Output the [x, y] coordinate of the center of the cell containing the given text.  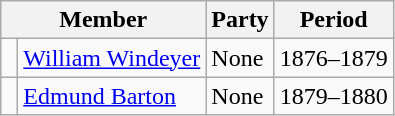
Member [104, 20]
1879–1880 [334, 96]
William Windeyer [112, 58]
Edmund Barton [112, 96]
Period [334, 20]
1876–1879 [334, 58]
Party [240, 20]
